From the cell containing the given text, extract its center point as (x, y) coordinate. 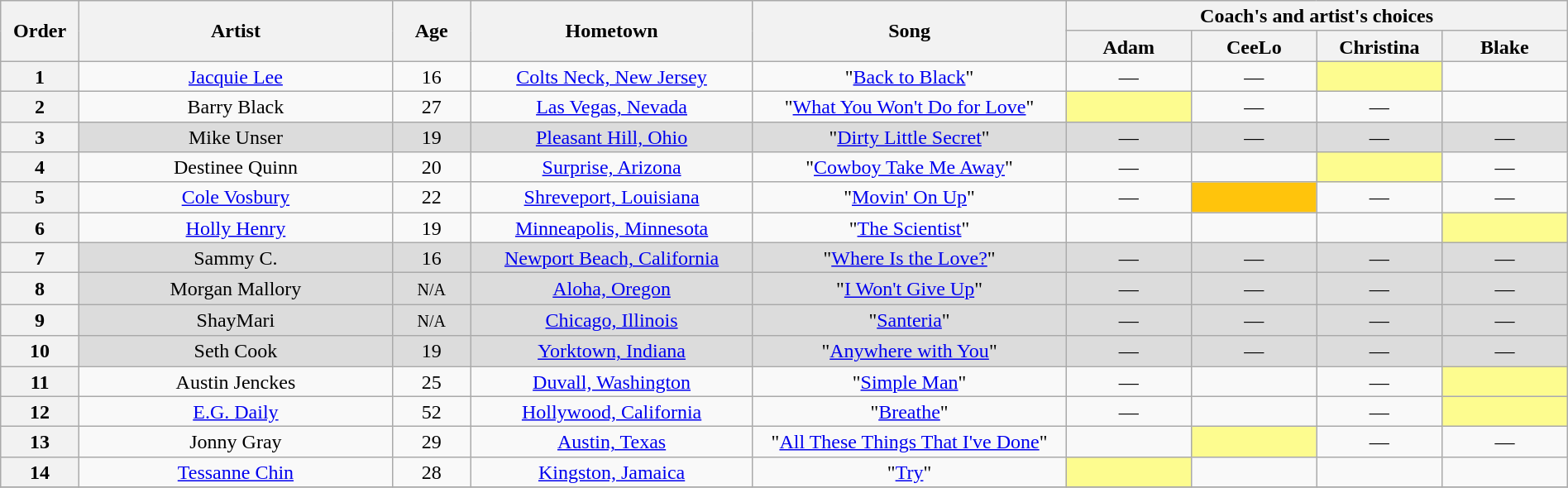
"What You Won't Do for Love" (910, 106)
Holly Henry (235, 228)
"Where Is the Love?" (910, 258)
Coach's and artist's choices (1317, 17)
"Simple Man" (910, 380)
10 (40, 351)
CeeLo (1255, 46)
Newport Beach, California (612, 258)
Artist (235, 31)
28 (432, 471)
Hometown (612, 31)
20 (432, 167)
52 (432, 412)
Barry Black (235, 106)
"I Won't Give Up" (910, 289)
1 (40, 76)
Kingston, Jamaica (612, 471)
Order (40, 31)
29 (432, 442)
Chicago, Illinois (612, 320)
Duvall, Washington (612, 380)
"All These Things That I've Done" (910, 442)
Song (910, 31)
Age (432, 31)
Destinee Quinn (235, 167)
Surprise, Arizona (612, 167)
"Santeria" (910, 320)
4 (40, 167)
14 (40, 471)
9 (40, 320)
Cole Vosbury (235, 197)
6 (40, 228)
Morgan Mallory (235, 289)
Shreveport, Louisiana (612, 197)
13 (40, 442)
"Cowboy Take Me Away" (910, 167)
Jonny Gray (235, 442)
Sammy C. (235, 258)
"Dirty Little Secret" (910, 137)
"Movin' On Up" (910, 197)
Austin Jenckes (235, 380)
E.G. Daily (235, 412)
ShayMari (235, 320)
Austin, Texas (612, 442)
25 (432, 380)
5 (40, 197)
22 (432, 197)
Tessanne Chin (235, 471)
Hollywood, California (612, 412)
Mike Unser (235, 137)
12 (40, 412)
Pleasant Hill, Ohio (612, 137)
8 (40, 289)
Aloha, Oregon (612, 289)
"Breathe" (910, 412)
27 (432, 106)
"Back to Black" (910, 76)
Yorktown, Indiana (612, 351)
Adam (1129, 46)
2 (40, 106)
7 (40, 258)
Christina (1379, 46)
Seth Cook (235, 351)
3 (40, 137)
Colts Neck, New Jersey (612, 76)
"Anywhere with You" (910, 351)
"The Scientist" (910, 228)
Minneapolis, Minnesota (612, 228)
Blake (1505, 46)
11 (40, 380)
"Try" (910, 471)
Jacquie Lee (235, 76)
Las Vegas, Nevada (612, 106)
